Capture the cell that displays the provided text and extract its (X, Y) central coordinate. 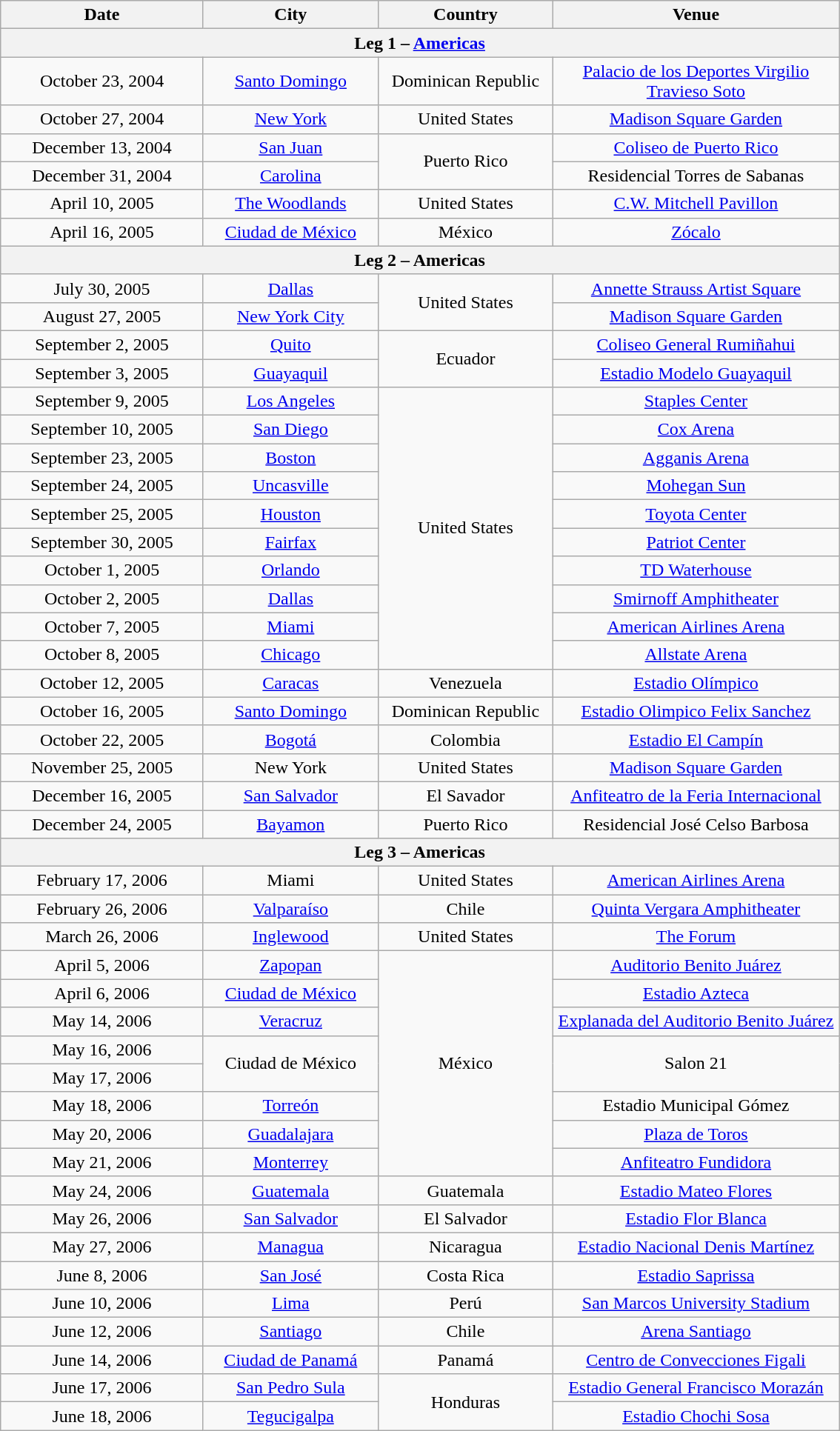
Caracas (290, 683)
TD Waterhouse (696, 570)
Venezuela (465, 683)
Quinta Vergara Amphitheater (696, 909)
Estadio Municipal Gómez (696, 1106)
The Woodlands (290, 204)
Los Angeles (290, 401)
December 13, 2004 (102, 147)
Smirnoff Amphitheater (696, 598)
July 30, 2005 (102, 288)
October 22, 2005 (102, 739)
San Pedro Sula (290, 1388)
Bogotá (290, 739)
September 3, 2005 (102, 373)
May 20, 2006 (102, 1134)
Guayaquil (290, 373)
Leg 2 – Americas (420, 260)
Orlando (290, 570)
Salon 21 (696, 1064)
April 16, 2005 (102, 232)
Inglewood (290, 937)
Leg 3 – Americas (420, 853)
September 2, 2005 (102, 344)
Allstate Arena (696, 655)
Boston (290, 458)
October 8, 2005 (102, 655)
May 18, 2006 (102, 1106)
San Marcos University Stadium (696, 1304)
Zapopan (290, 965)
Auditorio Benito Juárez (696, 965)
May 21, 2006 (102, 1162)
Venue (696, 15)
September 24, 2005 (102, 486)
Estadio General Francisco Morazán (696, 1388)
Anfiteatro de la Feria Internacional (696, 795)
April 5, 2006 (102, 965)
Explanada del Auditorio Benito Juárez (696, 1021)
Valparaíso (290, 909)
Estadio Azteca (696, 993)
March 26, 2006 (102, 937)
Residencial Torres de Sabanas (696, 176)
Managua (290, 1247)
December 31, 2004 (102, 176)
May 27, 2006 (102, 1247)
The Forum (696, 937)
Agganis Arena (696, 458)
Santiago (290, 1332)
Torreón (290, 1106)
Coliseo de Puerto Rico (696, 147)
Bayamon (290, 824)
Estadio Modelo Guayaquil (696, 373)
June 10, 2006 (102, 1304)
Leg 1 – Americas (420, 43)
Tegucigalpa (290, 1416)
Date (102, 15)
October 27, 2004 (102, 119)
June 18, 2006 (102, 1416)
October 12, 2005 (102, 683)
October 23, 2004 (102, 81)
June 14, 2006 (102, 1360)
Staples Center (696, 401)
June 8, 2006 (102, 1275)
February 17, 2006 (102, 881)
April 6, 2006 (102, 993)
December 24, 2005 (102, 824)
May 24, 2006 (102, 1190)
September 9, 2005 (102, 401)
May 26, 2006 (102, 1218)
October 7, 2005 (102, 627)
June 17, 2006 (102, 1388)
El Salvador (465, 1218)
September 23, 2005 (102, 458)
September 10, 2005 (102, 430)
Centro de Convecciones Figali (696, 1360)
Residencial José Celso Barbosa (696, 824)
Anfiteatro Fundidora (696, 1162)
September 30, 2005 (102, 542)
City (290, 15)
Ciudad de Panamá (290, 1360)
Country (465, 15)
Nicaragua (465, 1247)
May 17, 2006 (102, 1078)
Perú (465, 1304)
Colombia (465, 739)
Houston (290, 514)
Quito (290, 344)
Estadio Mateo Flores (696, 1190)
Estadio Chochi Sosa (696, 1416)
El Savador (465, 795)
Estadio Saprissa (696, 1275)
Chicago (290, 655)
May 14, 2006 (102, 1021)
Veracruz (290, 1021)
San José (290, 1275)
October 1, 2005 (102, 570)
November 25, 2005 (102, 767)
Palacio de los Deportes Virgilio Travieso Soto (696, 81)
San Juan (290, 147)
Costa Rica (465, 1275)
Estadio Nacional Denis Martínez (696, 1247)
Toyota Center (696, 514)
Guadalajara (290, 1134)
Zócalo (696, 232)
December 16, 2005 (102, 795)
Estadio Olimpico Felix Sanchez (696, 711)
Ecuador (465, 358)
Fairfax (290, 542)
May 16, 2006 (102, 1050)
Mohegan Sun (696, 486)
February 26, 2006 (102, 909)
Coliseo General Rumiñahui (696, 344)
San Diego (290, 430)
Monterrey (290, 1162)
October 2, 2005 (102, 598)
Plaza de Toros (696, 1134)
New York City (290, 316)
June 12, 2006 (102, 1332)
Patriot Center (696, 542)
Estadio Flor Blanca (696, 1218)
C.W. Mitchell Pavillon (696, 204)
Estadio Olímpico (696, 683)
Panamá (465, 1360)
Annette Strauss Artist Square (696, 288)
Carolina (290, 176)
Arena Santiago (696, 1332)
Honduras (465, 1402)
August 27, 2005 (102, 316)
Uncasville (290, 486)
Estadio El Campín (696, 739)
October 16, 2005 (102, 711)
September 25, 2005 (102, 514)
Lima (290, 1304)
April 10, 2005 (102, 204)
Cox Arena (696, 430)
